Pinpoint the cell where the given text exists, returning its [X, Y] midpoint coordinate. 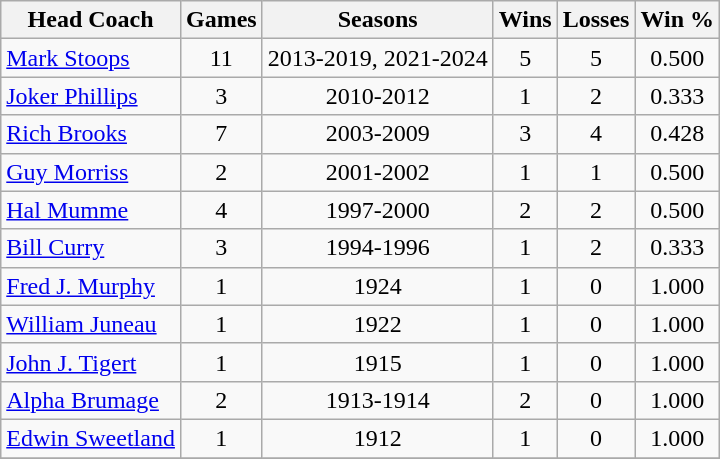
7 [221, 134]
1913-1914 [378, 400]
2001-2002 [378, 172]
Wins [525, 20]
Rich Brooks [91, 134]
Fred J. Murphy [91, 286]
Bill Curry [91, 248]
1994-1996 [378, 248]
Seasons [378, 20]
2010-2012 [378, 96]
2013-2019, 2021-2024 [378, 58]
11 [221, 58]
Mark Stoops [91, 58]
William Juneau [91, 324]
Win % [678, 20]
John J. Tigert [91, 362]
Edwin Sweetland [91, 438]
Head Coach [91, 20]
2003-2009 [378, 134]
1997-2000 [378, 210]
Guy Morriss [91, 172]
1912 [378, 438]
Games [221, 20]
1924 [378, 286]
1915 [378, 362]
Losses [596, 20]
1922 [378, 324]
Joker Phillips [91, 96]
Hal Mumme [91, 210]
Alpha Brumage [91, 400]
0.428 [678, 134]
